Provide the (x, y) coordinate of the cell's center where the given text is located.  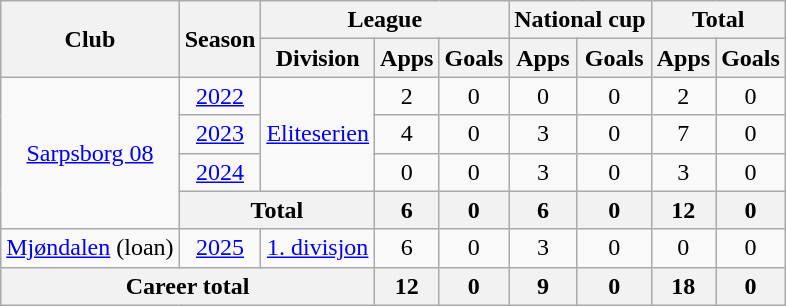
Division (318, 58)
7 (683, 134)
Club (90, 39)
League (385, 20)
National cup (580, 20)
Sarpsborg 08 (90, 153)
2025 (220, 248)
18 (683, 286)
Career total (188, 286)
Mjøndalen (loan) (90, 248)
2024 (220, 172)
2022 (220, 96)
Season (220, 39)
9 (543, 286)
4 (407, 134)
1. divisjon (318, 248)
2023 (220, 134)
Eliteserien (318, 134)
